Capture the cell that displays the provided text and extract its [X, Y] central coordinate. 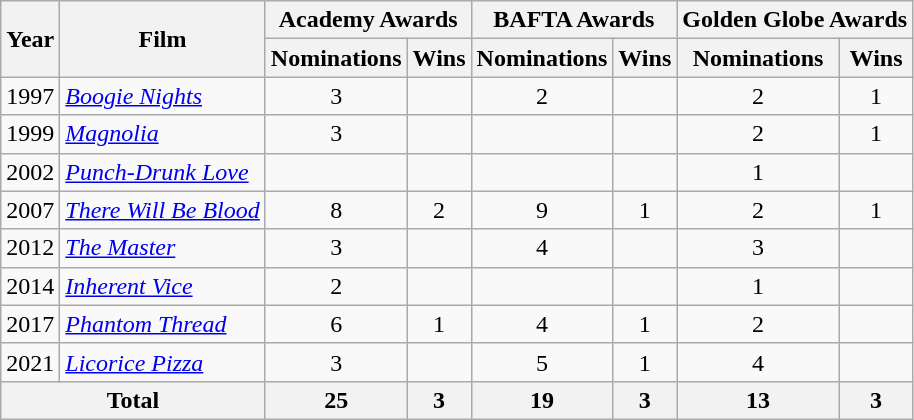
2002 [30, 172]
5 [542, 362]
2021 [30, 362]
1997 [30, 96]
19 [542, 400]
2014 [30, 286]
2017 [30, 324]
The Master [162, 248]
Phantom Thread [162, 324]
6 [336, 324]
9 [542, 210]
Film [162, 39]
Boogie Nights [162, 96]
Inherent Vice [162, 286]
2012 [30, 248]
2007 [30, 210]
Punch-Drunk Love [162, 172]
1999 [30, 134]
Year [30, 39]
8 [336, 210]
Total [134, 400]
13 [758, 400]
Licorice Pizza [162, 362]
Academy Awards [368, 20]
Golden Globe Awards [795, 20]
25 [336, 400]
BAFTA Awards [574, 20]
Magnolia [162, 134]
There Will Be Blood [162, 210]
